Pinpoint the cell where the given text exists, returning its (x, y) midpoint coordinate. 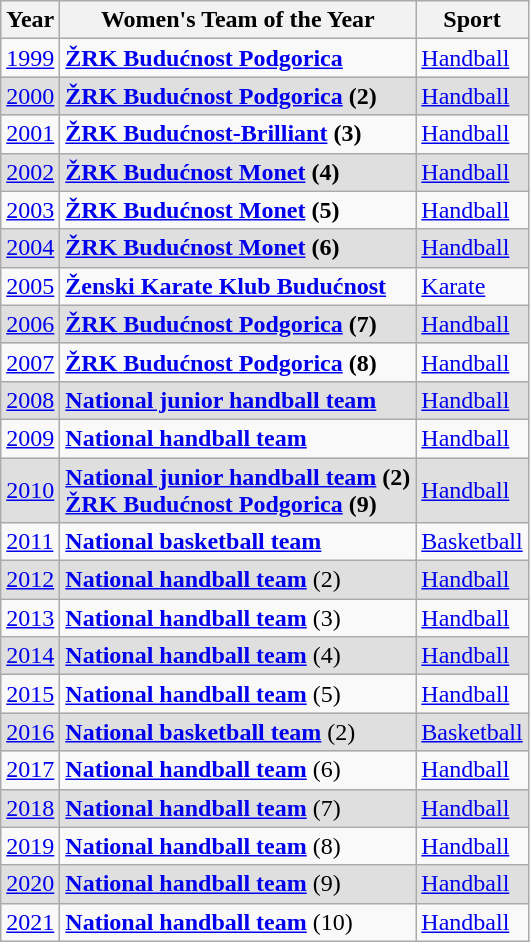
2007 (30, 362)
2020 (30, 884)
2016 (30, 732)
2012 (30, 580)
2018 (30, 808)
2009 (30, 438)
National basketball team (2) (238, 732)
National handball team (4) (238, 656)
National handball team (2) (238, 580)
National handball team (7) (238, 808)
Year (30, 20)
2005 (30, 286)
National handball team (238, 438)
2019 (30, 846)
2004 (30, 248)
National handball team (8) (238, 846)
2002 (30, 172)
National junior handball team (238, 400)
2011 (30, 542)
2015 (30, 694)
Ženski Karate Klub Budućnost (238, 286)
ŽRK Budućnost Podgorica (8) (238, 362)
National junior handball team (2) ŽRK Budućnost Podgorica (9) (238, 490)
National handball team (5) (238, 694)
2017 (30, 770)
2003 (30, 210)
ŽRK Budućnost Monet (4) (238, 172)
National handball team (6) (238, 770)
Karate (472, 286)
Sport (472, 20)
ŽRK Budućnost Podgorica (7) (238, 324)
2014 (30, 656)
ŽRK Budućnost-Brilliant (3) (238, 134)
National handball team (3) (238, 618)
2010 (30, 490)
2021 (30, 922)
National handball team (9) (238, 884)
1999 (30, 58)
ŽRK Budućnost Monet (6) (238, 248)
2000 (30, 96)
2008 (30, 400)
Women's Team of the Year (238, 20)
2013 (30, 618)
ŽRK Budućnost Podgorica (2) (238, 96)
National basketball team (238, 542)
National handball team (10) (238, 922)
ŽRK Budućnost Podgorica (238, 58)
2001 (30, 134)
2006 (30, 324)
ŽRK Budućnost Monet (5) (238, 210)
